Return the [X, Y] coordinate for the center point of the cell that contains the specified text.  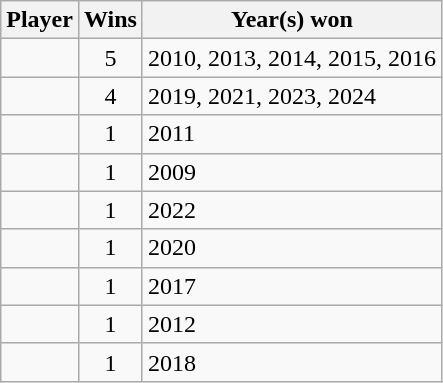
2019, 2021, 2023, 2024 [292, 96]
2017 [292, 286]
2018 [292, 362]
Year(s) won [292, 20]
2022 [292, 210]
Wins [110, 20]
4 [110, 96]
2020 [292, 248]
2009 [292, 172]
2012 [292, 324]
2010, 2013, 2014, 2015, 2016 [292, 58]
5 [110, 58]
2011 [292, 134]
Player [40, 20]
